Return (x, y) of the center of cell containing provided text 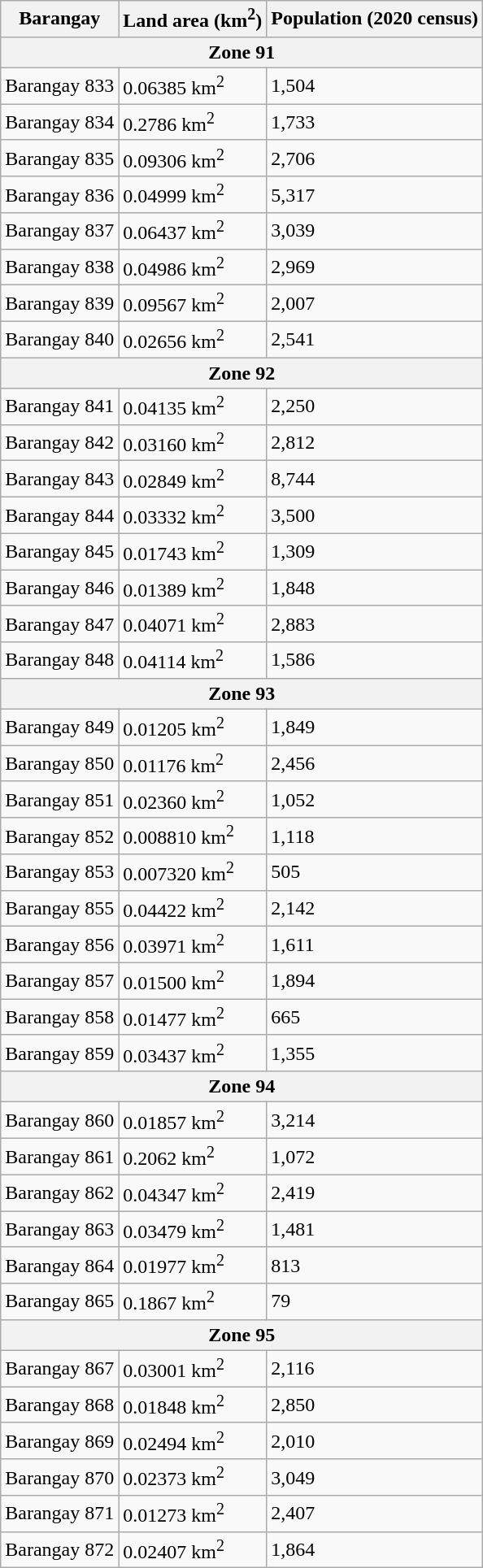
1,118 (375, 836)
1,849 (375, 727)
Barangay 850 (60, 764)
0.02849 km2 (193, 480)
2,969 (375, 267)
505 (375, 873)
1,586 (375, 660)
Barangay 861 (60, 1158)
Zone 92 (242, 373)
Barangay 835 (60, 158)
Barangay 855 (60, 909)
Barangay 870 (60, 1478)
665 (375, 1018)
1,504 (375, 86)
Barangay 865 (60, 1302)
Zone 95 (242, 1335)
0.04422 km2 (193, 909)
Barangay 867 (60, 1369)
Barangay 845 (60, 551)
5,317 (375, 195)
Barangay 872 (60, 1549)
0.01477 km2 (193, 1018)
0.02373 km2 (193, 1478)
Barangay 844 (60, 515)
0.008810 km2 (193, 836)
0.06385 km2 (193, 86)
Barangay 834 (60, 122)
Barangay 841 (60, 406)
Barangay 836 (60, 195)
Barangay 851 (60, 800)
0.06437 km2 (193, 231)
Barangay 858 (60, 1018)
0.04347 km2 (193, 1193)
Barangay 842 (60, 442)
Barangay 871 (60, 1514)
3,214 (375, 1120)
0.02407 km2 (193, 1549)
Barangay 847 (60, 624)
0.01273 km2 (193, 1514)
0.09567 km2 (193, 304)
0.09306 km2 (193, 158)
8,744 (375, 480)
Population (2020 census) (375, 20)
0.01176 km2 (193, 764)
0.02360 km2 (193, 800)
0.04999 km2 (193, 195)
2,250 (375, 406)
Barangay 862 (60, 1193)
Barangay 840 (60, 340)
0.01743 km2 (193, 551)
Barangay 846 (60, 589)
2,883 (375, 624)
0.1867 km2 (193, 1302)
1,481 (375, 1229)
0.03971 km2 (193, 945)
0.04071 km2 (193, 624)
Barangay 856 (60, 945)
1,309 (375, 551)
1,052 (375, 800)
1,611 (375, 945)
0.007320 km2 (193, 873)
2,407 (375, 1514)
Barangay 839 (60, 304)
Barangay 864 (60, 1265)
0.03001 km2 (193, 1369)
Barangay 857 (60, 980)
Barangay 853 (60, 873)
0.01389 km2 (193, 589)
Land area (km2) (193, 20)
Barangay 860 (60, 1120)
0.03160 km2 (193, 442)
1,848 (375, 589)
Barangay 848 (60, 660)
Barangay 868 (60, 1405)
2,541 (375, 340)
0.04114 km2 (193, 660)
0.04135 km2 (193, 406)
Zone 94 (242, 1087)
0.02656 km2 (193, 340)
2,142 (375, 909)
0.01205 km2 (193, 727)
Barangay 863 (60, 1229)
Zone 91 (242, 52)
1,894 (375, 980)
0.04986 km2 (193, 267)
0.03437 km2 (193, 1053)
0.01500 km2 (193, 980)
Barangay 843 (60, 480)
3,039 (375, 231)
Barangay 833 (60, 86)
Barangay 859 (60, 1053)
1,355 (375, 1053)
79 (375, 1302)
2,007 (375, 304)
0.02494 km2 (193, 1440)
2,116 (375, 1369)
Barangay 838 (60, 267)
0.01857 km2 (193, 1120)
Barangay 852 (60, 836)
0.2062 km2 (193, 1158)
0.03479 km2 (193, 1229)
2,010 (375, 1440)
Zone 93 (242, 693)
Barangay 869 (60, 1440)
0.03332 km2 (193, 515)
813 (375, 1265)
0.2786 km2 (193, 122)
2,706 (375, 158)
1,864 (375, 1549)
2,456 (375, 764)
Barangay (60, 20)
0.01977 km2 (193, 1265)
3,500 (375, 515)
2,419 (375, 1193)
Barangay 837 (60, 231)
2,850 (375, 1405)
1,733 (375, 122)
3,049 (375, 1478)
Barangay 849 (60, 727)
0.01848 km2 (193, 1405)
2,812 (375, 442)
1,072 (375, 1158)
